Output the (x, y) coordinate of the center of the cell containing the given text.  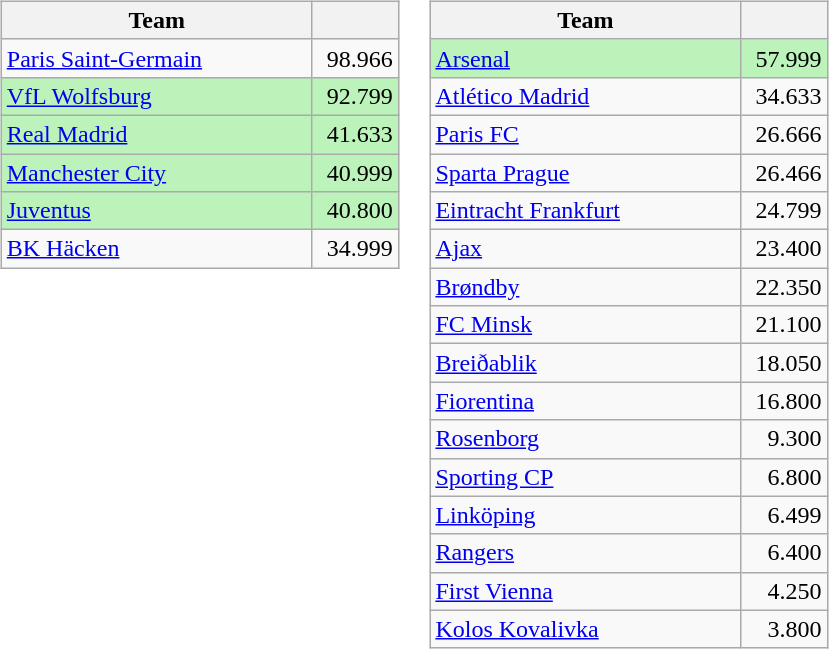
Paris FC (586, 134)
Eintracht Frankfurt (586, 211)
Brøndby (586, 287)
9.300 (784, 439)
98.966 (355, 58)
40.800 (355, 211)
6.800 (784, 477)
41.633 (355, 134)
3.800 (784, 629)
Linköping (586, 515)
40.999 (355, 173)
24.799 (784, 211)
Arsenal (586, 58)
6.499 (784, 515)
Fiorentina (586, 401)
Paris Saint-Germain (156, 58)
Rosenborg (586, 439)
6.400 (784, 553)
18.050 (784, 363)
23.400 (784, 249)
Sporting CP (586, 477)
Atlético Madrid (586, 96)
16.800 (784, 401)
FC Minsk (586, 325)
VfL Wolfsburg (156, 96)
92.799 (355, 96)
Sparta Prague (586, 173)
26.466 (784, 173)
First Vienna (586, 591)
Real Madrid (156, 134)
34.999 (355, 249)
22.350 (784, 287)
Juventus (156, 211)
Rangers (586, 553)
BK Häcken (156, 249)
Kolos Kovalivka (586, 629)
34.633 (784, 96)
21.100 (784, 325)
4.250 (784, 591)
26.666 (784, 134)
Manchester City (156, 173)
Breiðablik (586, 363)
57.999 (784, 58)
Ajax (586, 249)
